Identify which cell holds the provided text, then report its [x, y] central coordinate. 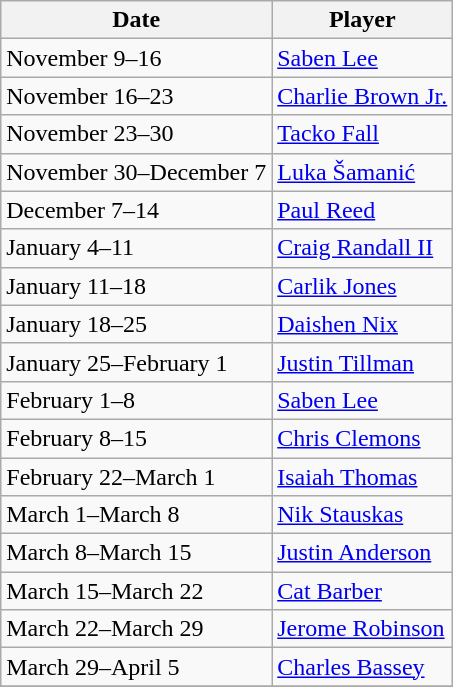
Player [362, 20]
Isaiah Thomas [362, 477]
February 22–March 1 [136, 477]
Carlik Jones [362, 286]
November 16–23 [136, 96]
Craig Randall II [362, 248]
Luka Šamanić [362, 172]
February 1–8 [136, 400]
February 8–15 [136, 438]
Charles Bassey [362, 667]
March 1–March 8 [136, 515]
Charlie Brown Jr. [362, 96]
Paul Reed [362, 210]
Tacko Fall [362, 134]
January 4–11 [136, 248]
March 22–March 29 [136, 629]
December 7–14 [136, 210]
January 11–18 [136, 286]
March 29–April 5 [136, 667]
November 23–30 [136, 134]
March 15–March 22 [136, 591]
Justin Tillman [362, 362]
Cat Barber [362, 591]
March 8–March 15 [136, 553]
November 30–December 7 [136, 172]
Date [136, 20]
Jerome Robinson [362, 629]
Daishen Nix [362, 324]
Justin Anderson [362, 553]
Chris Clemons [362, 438]
January 25–February 1 [136, 362]
Nik Stauskas [362, 515]
January 18–25 [136, 324]
November 9–16 [136, 58]
